Search for the cell housing the specified text and yield its (X, Y) center coordinate. 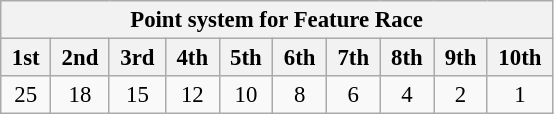
18 (80, 95)
6th (300, 58)
Point system for Feature Race (277, 20)
10 (246, 95)
25 (26, 95)
8 (300, 95)
4th (192, 58)
10th (520, 58)
6 (353, 95)
7th (353, 58)
8th (407, 58)
3rd (137, 58)
2nd (80, 58)
15 (137, 95)
4 (407, 95)
5th (246, 58)
1 (520, 95)
12 (192, 95)
2 (461, 95)
1st (26, 58)
9th (461, 58)
